Find where the given text appears and provide that cell's center as [x, y] coordinate. 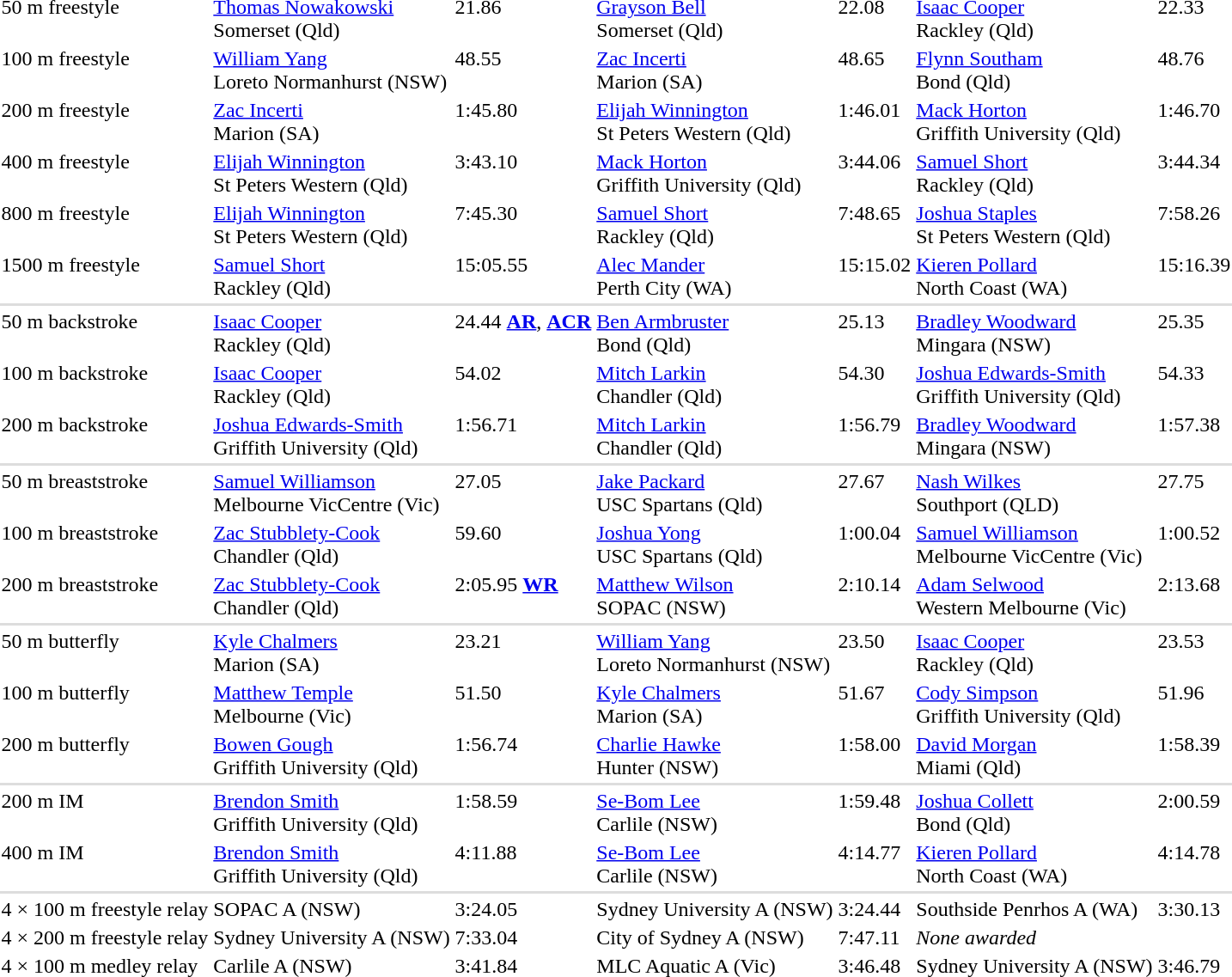
City of Sydney A (NSW) [715, 937]
54.02 [523, 385]
3:44.34 [1194, 174]
50 m butterfly [105, 653]
23.53 [1194, 653]
SOPAC A (NSW) [332, 909]
Southside Penrhos A (WA) [1034, 909]
48.55 [523, 70]
59.60 [523, 545]
1:58.39 [1194, 756]
100 m backstroke [105, 385]
Alec ManderPerth City (WA) [715, 277]
1:58.59 [523, 813]
2:00.59 [1194, 813]
51.50 [523, 705]
1:58.00 [875, 756]
23.50 [875, 653]
1:46.01 [875, 122]
1:00.52 [1194, 545]
Ben ArmbrusterBond (Qld) [715, 333]
25.13 [875, 333]
1:56.79 [875, 437]
23.21 [523, 653]
200 m backstroke [105, 437]
15:05.55 [523, 277]
2:13.68 [1194, 596]
54.33 [1194, 385]
7:48.65 [875, 225]
200 m IM [105, 813]
400 m IM [105, 864]
3:24.44 [875, 909]
4:14.77 [875, 864]
15:16.39 [1194, 277]
Matthew TempleMelbourne (Vic) [332, 705]
7:58.26 [1194, 225]
24.44 AR, ACR [523, 333]
48.65 [875, 70]
1:00.04 [875, 545]
800 m freestyle [105, 225]
1:56.74 [523, 756]
Charlie HawkeHunter (NSW) [715, 756]
Bowen GoughGriffith University (Qld) [332, 756]
1:45.80 [523, 122]
200 m freestyle [105, 122]
Matthew WilsonSOPAC (NSW) [715, 596]
1:59.48 [875, 813]
100 m breaststroke [105, 545]
Adam SelwoodWestern Melbourne (Vic) [1034, 596]
100 m freestyle [105, 70]
2:05.95 WR [523, 596]
None awarded [1074, 937]
7:45.30 [523, 225]
15:15.02 [875, 277]
3:30.13 [1194, 909]
48.76 [1194, 70]
1500 m freestyle [105, 277]
200 m butterfly [105, 756]
51.67 [875, 705]
1:46.70 [1194, 122]
Cody SimpsonGriffith University (Qld) [1034, 705]
Nash WilkesSouthport (QLD) [1034, 493]
27.05 [523, 493]
4:11.88 [523, 864]
Joshua CollettBond (Qld) [1034, 813]
David MorganMiami (Qld) [1034, 756]
27.67 [875, 493]
3:24.05 [523, 909]
200 m breaststroke [105, 596]
3:44.06 [875, 174]
27.75 [1194, 493]
Joshua YongUSC Spartans (Qld) [715, 545]
50 m backstroke [105, 333]
4 × 200 m freestyle relay [105, 937]
Joshua StaplesSt Peters Western (Qld) [1034, 225]
2:10.14 [875, 596]
Jake PackardUSC Spartans (Qld) [715, 493]
Flynn SouthamBond (Qld) [1034, 70]
4:14.78 [1194, 864]
1:57.38 [1194, 437]
7:47.11 [875, 937]
100 m butterfly [105, 705]
400 m freestyle [105, 174]
7:33.04 [523, 937]
50 m breaststroke [105, 493]
51.96 [1194, 705]
3:43.10 [523, 174]
4 × 100 m freestyle relay [105, 909]
54.30 [875, 385]
1:56.71 [523, 437]
25.35 [1194, 333]
